Output the (x, y) coordinate of the center of the cell containing the given text.  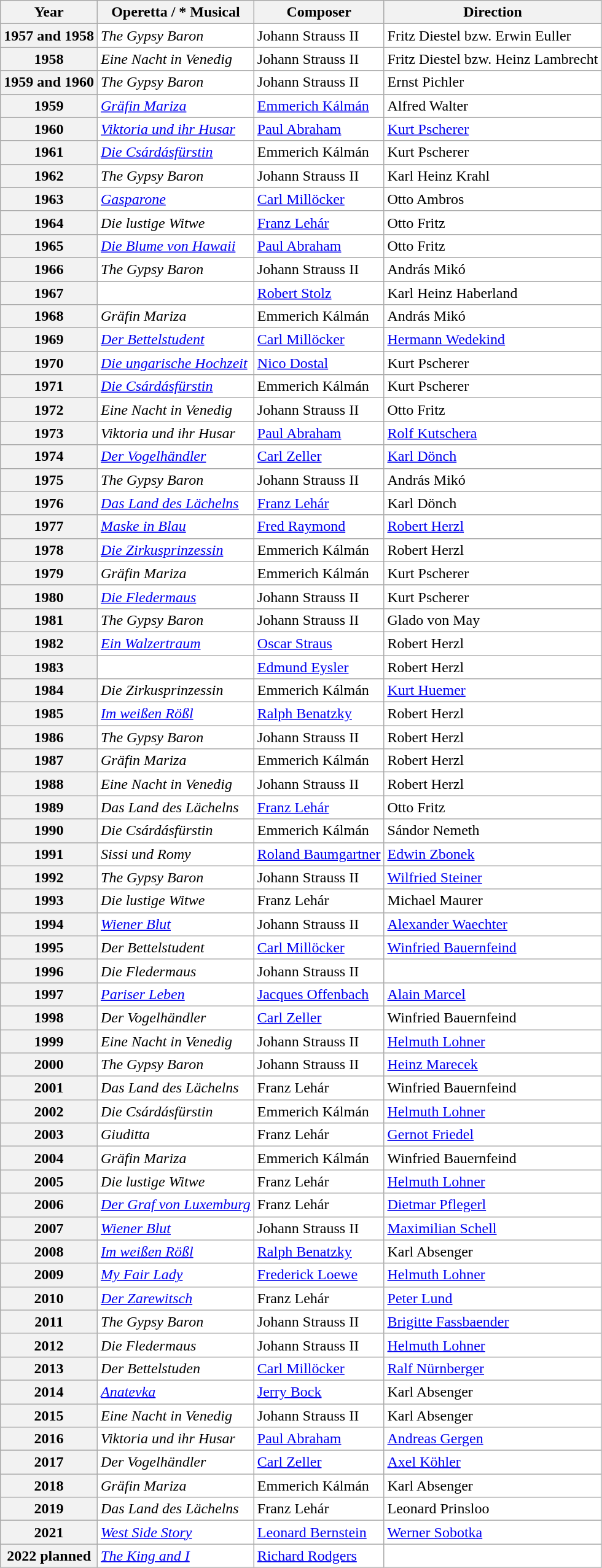
Leonard Prinsloo (493, 1509)
Ernst Pichler (493, 82)
1971 (49, 386)
Alain Marcel (493, 994)
1970 (49, 363)
1999 (49, 1041)
Richard Rodgers (319, 1556)
2009 (49, 1275)
2013 (49, 1368)
Gernot Friedel (493, 1135)
2000 (49, 1065)
1979 (49, 573)
1991 (49, 854)
Der Zarewitsch (176, 1298)
Sissi und Romy (176, 854)
1995 (49, 947)
1996 (49, 971)
Hermann Wedekind (493, 340)
Leonard Bernstein (319, 1532)
2002 (49, 1111)
2018 (49, 1486)
Brigitte Fassbaender (493, 1322)
My Fair Lady (176, 1275)
Pariser Leben (176, 994)
1997 (49, 994)
2021 (49, 1532)
1965 (49, 246)
2016 (49, 1439)
1964 (49, 222)
2011 (49, 1322)
1958 (49, 59)
Der Graf von Luxemburg (176, 1205)
Heinz Marecek (493, 1065)
2006 (49, 1205)
2014 (49, 1392)
Composer (319, 12)
1986 (49, 737)
Jacques Offenbach (319, 994)
Sándor Nemeth (493, 831)
1978 (49, 550)
1982 (49, 643)
Karl Heinz Krahl (493, 176)
Operetta / * Musical (176, 12)
Maske in Blau (176, 527)
Rolf Kutschera (493, 433)
2022 planned (49, 1556)
Werner Sobotka (493, 1532)
2003 (49, 1135)
2005 (49, 1182)
Ein Walzertraum (176, 643)
2010 (49, 1298)
1963 (49, 199)
2015 (49, 1415)
1994 (49, 924)
Andreas Gergen (493, 1439)
1972 (49, 410)
Dietmar Pflegerl (493, 1205)
Anatevka (176, 1392)
2012 (49, 1345)
The King and I (176, 1556)
1998 (49, 1017)
1962 (49, 176)
Die Blume von Hawaii (176, 246)
Michael Maurer (493, 901)
Jerry Bock (319, 1392)
1975 (49, 480)
1990 (49, 831)
1993 (49, 901)
Giuditta (176, 1135)
1992 (49, 877)
1980 (49, 597)
1987 (49, 761)
2008 (49, 1252)
Oscar Straus (319, 643)
Axel Köhler (493, 1462)
1976 (49, 503)
1977 (49, 527)
Peter Lund (493, 1298)
1966 (49, 269)
2019 (49, 1509)
1988 (49, 784)
1959 and 1960 (49, 82)
1960 (49, 129)
1981 (49, 620)
1989 (49, 807)
Gasparone (176, 199)
1974 (49, 457)
Alfred Walter (493, 106)
1957 and 1958 (49, 36)
Maximilian Schell (493, 1228)
1968 (49, 316)
Glado von May (493, 620)
Fred Raymond (319, 527)
Otto Ambros (493, 199)
West Side Story (176, 1532)
Direction (493, 12)
Wilfried Steiner (493, 877)
Roland Baumgartner (319, 854)
Robert Stolz (319, 293)
2001 (49, 1088)
1961 (49, 152)
1983 (49, 667)
Karl Heinz Haberland (493, 293)
2004 (49, 1158)
Kurt Huemer (493, 691)
Fritz Diestel bzw. Heinz Lambrecht (493, 59)
1985 (49, 714)
Der Bettelstuden (176, 1368)
Fritz Diestel bzw. Erwin Euller (493, 36)
Frederick Loewe (319, 1275)
Year (49, 12)
1969 (49, 340)
1967 (49, 293)
1984 (49, 691)
1959 (49, 106)
Edmund Eysler (319, 667)
Die ungarische Hochzeit (176, 363)
Nico Dostal (319, 363)
1973 (49, 433)
Alexander Waechter (493, 924)
2017 (49, 1462)
Edwin Zbonek (493, 854)
2007 (49, 1228)
Ralf Nürnberger (493, 1368)
